Locate the cell with the specified text and output its [x, y] center coordinate. 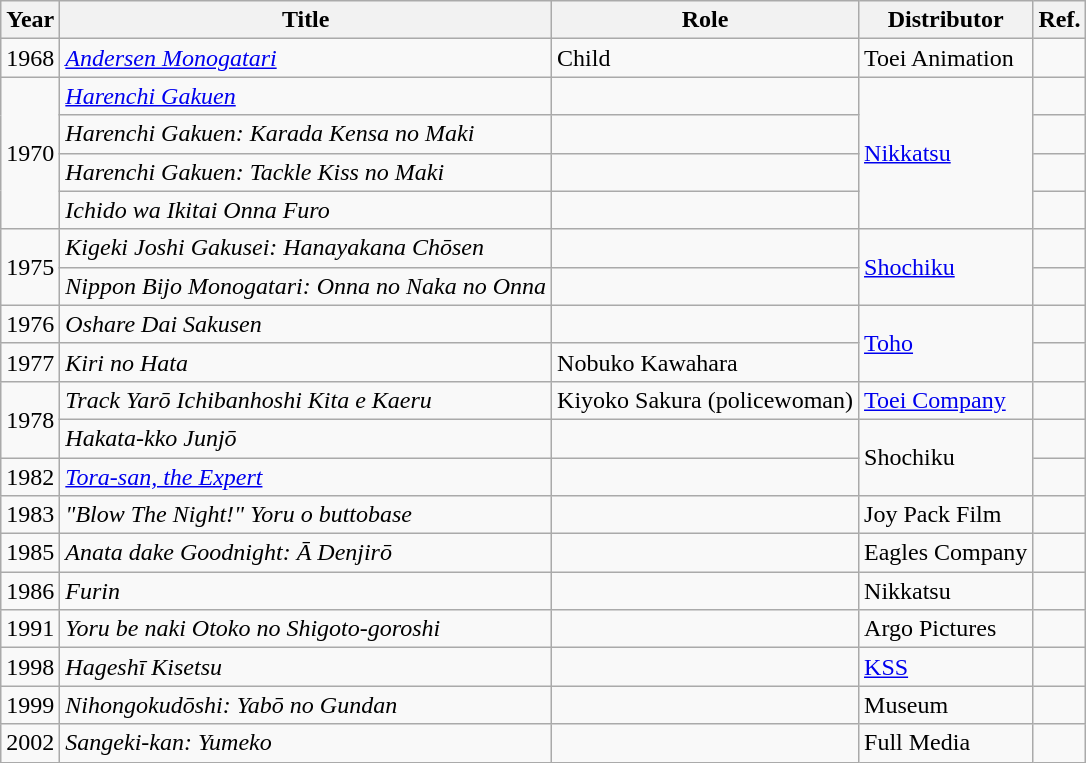
Oshare Dai Sakusen [306, 324]
Joy Pack Film [946, 515]
Role [706, 20]
Full Media [946, 743]
Distributor [946, 20]
Kiri no Hata [306, 362]
Kigeki Joshi Gakusei: Hanayakana Chōsen [306, 248]
Argo Pictures [946, 629]
Nihongokudōshi: Yabō no Gundan [306, 705]
Museum [946, 705]
Child [706, 58]
Year [30, 20]
KSS [946, 667]
Toho [946, 343]
Ichido wa Ikitai Onna Furo [306, 210]
1968 [30, 58]
Eagles Company [946, 553]
Toei Animation [946, 58]
Furin [306, 591]
Tora-san, the Expert [306, 477]
1998 [30, 667]
Hageshī Kisetsu [306, 667]
Harenchi Gakuen: Karada Kensa no Maki [306, 134]
Toei Company [946, 400]
1986 [30, 591]
1982 [30, 477]
1999 [30, 705]
Nobuko Kawahara [706, 362]
1985 [30, 553]
Ref. [1060, 20]
Kiyoko Sakura (policewoman) [706, 400]
1983 [30, 515]
Title [306, 20]
Yoru be naki Otoko no Shigoto-goroshi [306, 629]
2002 [30, 743]
1978 [30, 419]
Nippon Bijo Monogatari: Onna no Naka no Onna [306, 286]
1976 [30, 324]
Hakata-kko Junjō [306, 438]
Track Yarō Ichibanhoshi Kita e Kaeru [306, 400]
1977 [30, 362]
1991 [30, 629]
Sangeki-kan: Yumeko [306, 743]
1970 [30, 153]
Andersen Monogatari [306, 58]
"Blow The Night!" Yoru o buttobase [306, 515]
Anata dake Goodnight: Ā Denjirō [306, 553]
Harenchi Gakuen: Tackle Kiss no Maki [306, 172]
1975 [30, 267]
Harenchi Gakuen [306, 96]
